Pinpoint the cell where the given text exists, returning its (x, y) midpoint coordinate. 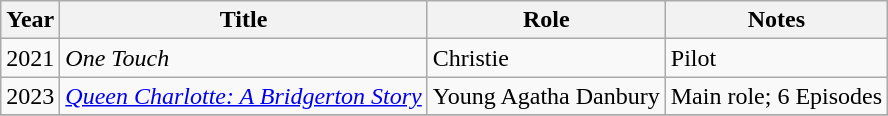
Pilot (776, 58)
2023 (30, 96)
Year (30, 20)
Notes (776, 20)
Title (244, 20)
Main role; 6 Episodes (776, 96)
One Touch (244, 58)
Role (546, 20)
2021 (30, 58)
Young Agatha Danbury (546, 96)
Christie (546, 58)
Queen Charlotte: A Bridgerton Story (244, 96)
